Locate the cell with the specified text and output its (X, Y) center coordinate. 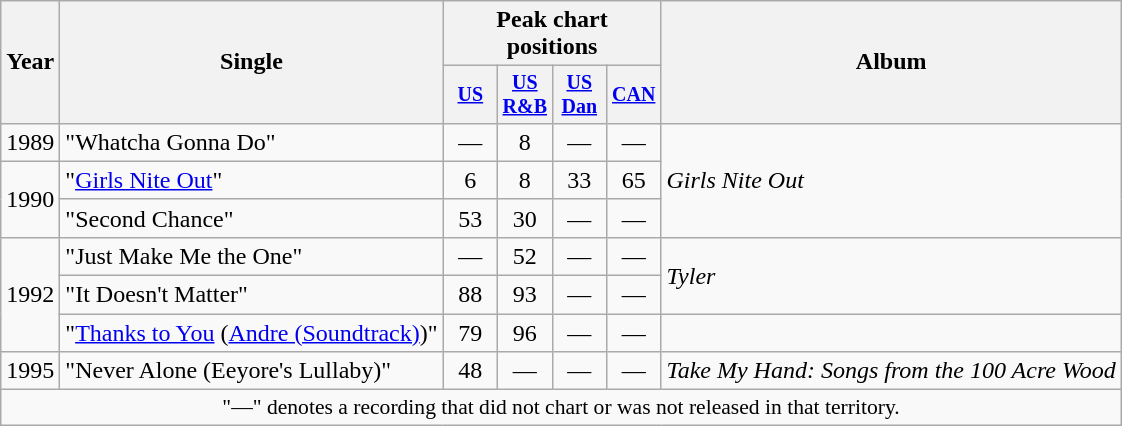
CAN (633, 94)
"Second Chance" (252, 218)
93 (525, 295)
Single (252, 62)
Girls Nite Out (891, 180)
1989 (30, 142)
"It Doesn't Matter" (252, 295)
"Whatcha Gonna Do" (252, 142)
"—" denotes a recording that did not chart or was not released in that territory. (562, 408)
US (470, 94)
1990 (30, 199)
1992 (30, 294)
USDan (579, 94)
1995 (30, 371)
30 (525, 218)
6 (470, 180)
Peak chart positions (552, 34)
53 (470, 218)
33 (579, 180)
Tyler (891, 275)
88 (470, 295)
Album (891, 62)
"Girls Nite Out" (252, 180)
Take My Hand: Songs from the 100 Acre Wood (891, 371)
65 (633, 180)
Year (30, 62)
48 (470, 371)
79 (470, 333)
96 (525, 333)
USR&B (525, 94)
52 (525, 256)
"Never Alone (Eeyore's Lullaby)" (252, 371)
"Thanks to You (Andre (Soundtrack))" (252, 333)
"Just Make Me the One" (252, 256)
